For the text-containing cell, return its midpoint in (X, Y) coordinate format. 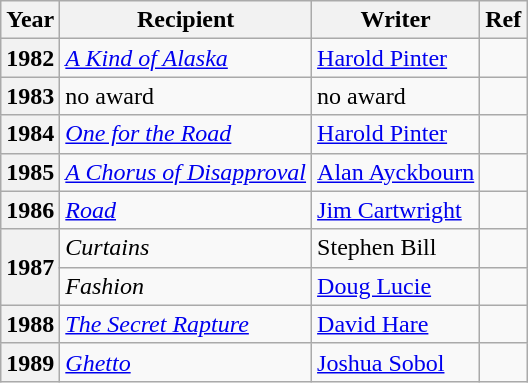
The Secret Rapture (186, 324)
Jim Cartwright (396, 210)
1983 (30, 96)
1988 (30, 324)
David Hare (396, 324)
1985 (30, 172)
Ghetto (186, 362)
Fashion (186, 286)
Curtains (186, 248)
Joshua Sobol (396, 362)
A Chorus of Disapproval (186, 172)
A Kind of Alaska (186, 58)
Road (186, 210)
1986 (30, 210)
Year (30, 20)
One for the Road (186, 134)
Ref (504, 20)
1987 (30, 267)
1989 (30, 362)
Stephen Bill (396, 248)
Writer (396, 20)
Doug Lucie (396, 286)
1984 (30, 134)
Alan Ayckbourn (396, 172)
1982 (30, 58)
Recipient (186, 20)
